Extract the [X, Y] coordinate from the center of the cell holding the provided text.  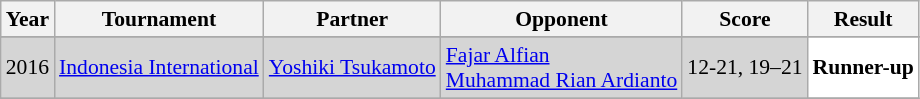
Result [864, 19]
Fajar Alfian Muhammad Rian Ardianto [562, 68]
Opponent [562, 19]
Score [744, 19]
Runner-up [864, 68]
12-21, 19–21 [744, 68]
Year [28, 19]
2016 [28, 68]
Tournament [159, 19]
Indonesia International [159, 68]
Yoshiki Tsukamoto [352, 68]
Partner [352, 19]
